Scan for the cell matching the given text and deliver its [x, y] coordinate at center. 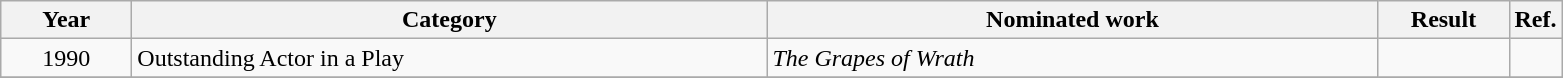
Year [66, 20]
1990 [66, 58]
Nominated work [1072, 20]
Result [1444, 20]
Category [450, 20]
Ref. [1536, 20]
Outstanding Actor in a Play [450, 58]
The Grapes of Wrath [1072, 58]
